From the cell containing the given text, extract its center point as [x, y] coordinate. 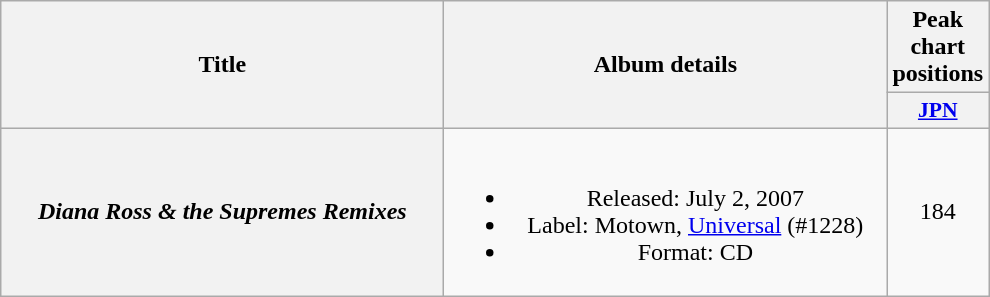
Title [222, 65]
Diana Ross & the Supremes Remixes [222, 212]
Peak chart positions [938, 47]
JPN [938, 111]
184 [938, 212]
Released: July 2, 2007Label: Motown, Universal (#1228)Format: CD [666, 212]
Album details [666, 65]
